Identify which cell holds the provided text, then report its [x, y] central coordinate. 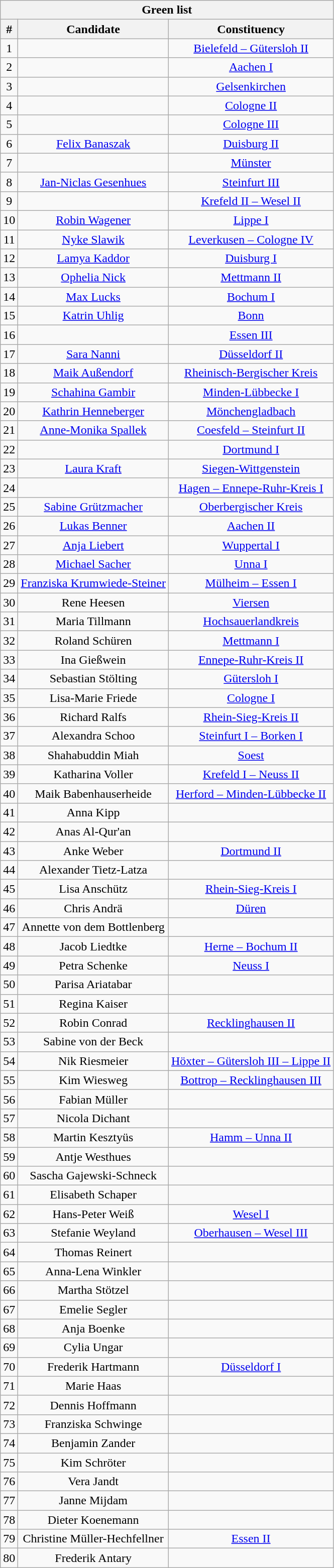
Sebastian Stölting [93, 679]
Frederik Antary [93, 1558]
2 [9, 67]
47 [9, 927]
Cologne II [251, 105]
Dortmund II [251, 851]
Jacob Liedtke [93, 946]
Janne Mijdam [93, 1501]
Elisabeth Schaper [93, 1195]
50 [9, 985]
Lamya Kaddor [93, 259]
80 [9, 1558]
6 [9, 144]
26 [9, 526]
68 [9, 1329]
14 [9, 297]
Rhein-Sieg-Kreis II [251, 717]
Schahina Gambir [93, 392]
Hans-Peter Weiß [93, 1214]
31 [9, 622]
Dortmund I [251, 449]
Sara Nanni [93, 354]
Rene Heesen [93, 602]
Petra Schenke [93, 966]
Maik Babenhauserheide [93, 793]
24 [9, 488]
Mettmann II [251, 278]
Stefanie Weyland [93, 1233]
29 [9, 583]
Cologne III [251, 125]
Bielefeld – Gütersloh II [251, 48]
# [9, 29]
74 [9, 1443]
Recklinghausen II [251, 1023]
21 [9, 430]
48 [9, 946]
Rheinisch-Bergischer Kreis [251, 373]
56 [9, 1099]
Anke Weber [93, 851]
Robin Wagener [93, 220]
Katrin Uhlig [93, 316]
Essen II [251, 1539]
42 [9, 831]
4 [9, 105]
60 [9, 1176]
Anne-Monika Spallek [93, 430]
46 [9, 908]
Wuppertal I [251, 545]
Lukas Benner [93, 526]
20 [9, 411]
Viersen [251, 602]
Lippe I [251, 220]
66 [9, 1290]
Essen III [251, 335]
76 [9, 1482]
Cologne I [251, 698]
30 [9, 602]
Gütersloh I [251, 679]
78 [9, 1520]
77 [9, 1501]
Green list [167, 10]
Anna Kipp [93, 812]
22 [9, 449]
Anja Boenke [93, 1329]
Anna-Lena Winkler [93, 1271]
Soest [251, 755]
Krefeld II – Wesel II [251, 201]
Mönchengladbach [251, 411]
Aachen II [251, 526]
Kim Schröter [93, 1463]
73 [9, 1424]
75 [9, 1463]
Annette von dem Bottlenberg [93, 927]
67 [9, 1309]
Nyke Slawik [93, 239]
Martin Kesztyüs [93, 1137]
17 [9, 354]
Robin Conrad [93, 1023]
40 [9, 793]
Steinfurt I – Borken I [251, 736]
8 [9, 182]
Lisa Anschütz [93, 889]
Parisa Ariatabar [93, 985]
71 [9, 1386]
Coesfeld – Steinfurt II [251, 430]
15 [9, 316]
18 [9, 373]
Roland Schüren [93, 641]
69 [9, 1348]
Shahabuddin Miah [93, 755]
Duisburg I [251, 259]
Minden-Lübbecke I [251, 392]
53 [9, 1042]
Constituency [251, 29]
Chris Andrä [93, 908]
Unna I [251, 564]
Herford – Minden-Lübbecke II [251, 793]
44 [9, 870]
Dennis Hoffmann [93, 1405]
72 [9, 1405]
Frederik Hartmann [93, 1367]
Nik Riesmeier [93, 1061]
Ophelia Nick [93, 278]
Düsseldorf II [251, 354]
62 [9, 1214]
3 [9, 86]
Düsseldorf I [251, 1367]
Anas Al-Qur'an [93, 831]
Candidate [93, 29]
Bottrop – Recklinghausen III [251, 1080]
Cylia Ungar [93, 1348]
Alexandra Schoo [93, 736]
Maria Tillmann [93, 622]
Neuss I [251, 966]
Jan-Niclas Gesenhues [93, 182]
Antje Westhues [93, 1156]
Maik Außendorf [93, 373]
51 [9, 1004]
Alexander Tietz-Latza [93, 870]
Leverkusen – Cologne IV [251, 239]
Siegen-Wittgenstein [251, 468]
55 [9, 1080]
Michael Sacher [93, 564]
Gelsenkirchen [251, 86]
10 [9, 220]
Oberbergischer Kreis [251, 507]
Herne – Bochum II [251, 946]
49 [9, 966]
Sascha Gajewski-Schneck [93, 1176]
1 [9, 48]
11 [9, 239]
Katharina Voller [93, 774]
70 [9, 1367]
Felix Banaszak [93, 144]
Oberhausen – Wesel III [251, 1233]
Kathrin Henneberger [93, 411]
Kim Wiesweg [93, 1080]
33 [9, 660]
Dieter Koenemann [93, 1520]
Christine Müller-Hechfellner [93, 1539]
Rhein-Sieg-Kreis I [251, 889]
37 [9, 736]
27 [9, 545]
13 [9, 278]
61 [9, 1195]
34 [9, 679]
5 [9, 125]
Benjamin Zander [93, 1443]
39 [9, 774]
79 [9, 1539]
45 [9, 889]
41 [9, 812]
Hamm – Unna II [251, 1137]
32 [9, 641]
57 [9, 1118]
Krefeld I – Neuss II [251, 774]
Laura Kraft [93, 468]
Wesel I [251, 1214]
52 [9, 1023]
Vera Jandt [93, 1482]
7 [9, 163]
Ina Gießwein [93, 660]
Marie Haas [93, 1386]
Bonn [251, 316]
Anja Liebert [93, 545]
Duisburg II [251, 144]
28 [9, 564]
Düren [251, 908]
Ennepe-Ruhr-Kreis II [251, 660]
9 [9, 201]
Regina Kaiser [93, 1004]
Hochsauerlandkreis [251, 622]
Richard Ralfs [93, 717]
25 [9, 507]
Sabine Grützmacher [93, 507]
Thomas Reinert [93, 1252]
Sabine von der Beck [93, 1042]
63 [9, 1233]
Mülheim – Essen I [251, 583]
Lisa-Marie Friede [93, 698]
Steinfurt III [251, 182]
54 [9, 1061]
Max Lucks [93, 297]
38 [9, 755]
Franziska Krumwiede-Steiner [93, 583]
65 [9, 1271]
Fabian Müller [93, 1099]
64 [9, 1252]
12 [9, 259]
Hagen – Ennepe-Ruhr-Kreis I [251, 488]
Höxter – Gütersloh III – Lippe II [251, 1061]
19 [9, 392]
43 [9, 851]
59 [9, 1156]
23 [9, 468]
16 [9, 335]
Mettmann I [251, 641]
36 [9, 717]
Martha Stötzel [93, 1290]
Nicola Dichant [93, 1118]
Emelie Segler [93, 1309]
Franziska Schwinge [93, 1424]
Aachen I [251, 67]
35 [9, 698]
Münster [251, 163]
Bochum I [251, 297]
58 [9, 1137]
